Output the [X, Y] coordinate of the center of the cell containing the given text.  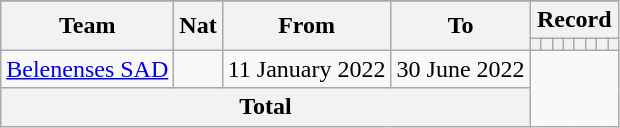
Belenenses SAD [88, 69]
30 June 2022 [460, 69]
From [306, 26]
To [460, 26]
11 January 2022 [306, 69]
Nat [198, 26]
Record [574, 20]
Team [88, 26]
Total [266, 107]
